Detect which cell encompasses the target text, then output its (x, y) center coordinate. 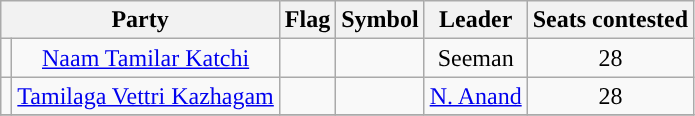
Naam Tamilar Katchi (146, 58)
Party (140, 20)
Tamilaga Vettri Kazhagam (146, 96)
Seeman (476, 58)
Symbol (380, 20)
Flag (307, 20)
Leader (476, 20)
Seats contested (610, 20)
N. Anand (476, 96)
